Return the [X, Y] coordinate for the center point of the cell that contains the specified text.  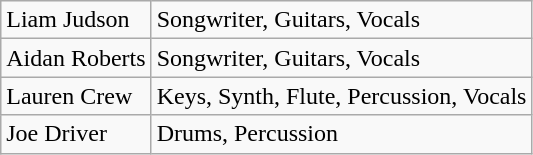
Drums, Percussion [342, 134]
Keys, Synth, Flute, Percussion, Vocals [342, 96]
Liam Judson [76, 20]
Joe Driver [76, 134]
Lauren Crew [76, 96]
Aidan Roberts [76, 58]
